From the cell containing the given text, extract its center point as (X, Y) coordinate. 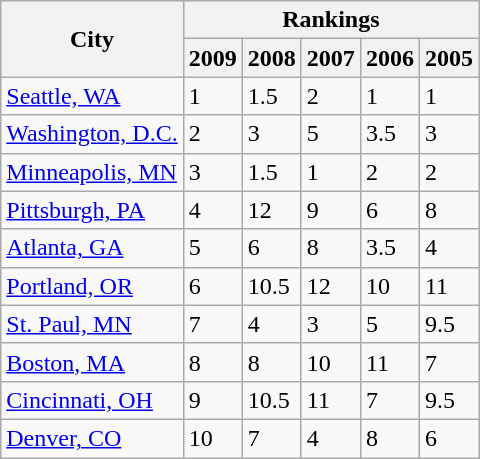
Seattle, WA (92, 96)
Portland, OR (92, 286)
2008 (272, 58)
2006 (390, 58)
Pittsburgh, PA (92, 210)
St. Paul, MN (92, 324)
City (92, 39)
Washington, D.C. (92, 134)
Atlanta, GA (92, 248)
Rankings (330, 20)
Boston, MA (92, 362)
Minneapolis, MN (92, 172)
2007 (330, 58)
Cincinnati, OH (92, 400)
Denver, CO (92, 438)
2009 (212, 58)
2005 (448, 58)
